Determine the (X, Y) coordinate at the center of the cell enclosing the given text.  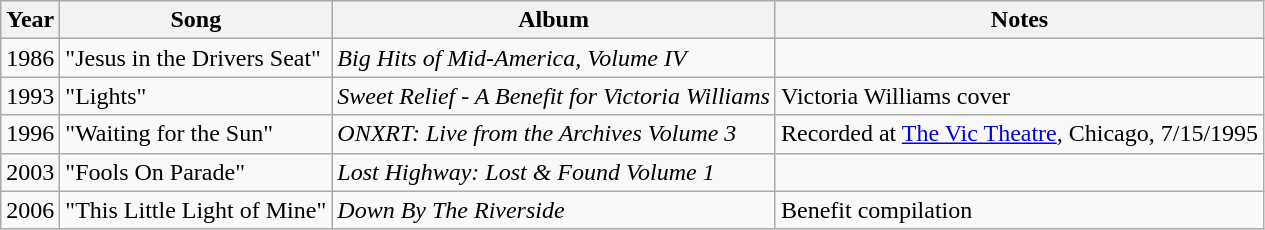
"Waiting for the Sun" (196, 134)
Sweet Relief - A Benefit for Victoria Williams (554, 96)
Song (196, 20)
"Jesus in the Drivers Seat" (196, 58)
ONXRT: Live from the Archives Volume 3 (554, 134)
Big Hits of Mid-America, Volume IV (554, 58)
"Fools On Parade" (196, 172)
1996 (30, 134)
"This Little Light of Mine" (196, 210)
Victoria Williams cover (1019, 96)
Lost Highway: Lost & Found Volume 1 (554, 172)
Album (554, 20)
1993 (30, 96)
"Lights" (196, 96)
Recorded at The Vic Theatre, Chicago, 7/15/1995 (1019, 134)
2003 (30, 172)
Notes (1019, 20)
Down By The Riverside (554, 210)
Benefit compilation (1019, 210)
1986 (30, 58)
Year (30, 20)
2006 (30, 210)
